Extract the (X, Y) coordinate from the center of the cell holding the provided text.  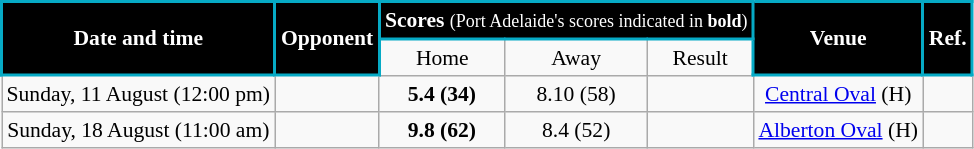
Sunday, 18 August (11:00 am) (139, 130)
Home (442, 57)
Ref. (948, 39)
Opponent (327, 39)
Alberton Oval (H) (838, 130)
Venue (838, 39)
Date and time (139, 39)
Scores (Port Adelaide's scores indicated in bold) (566, 20)
Central Oval (H) (838, 93)
9.8 (62) (442, 130)
5.4 (34) (442, 93)
8.10 (58) (576, 93)
8.4 (52) (576, 130)
Result (701, 57)
Away (576, 57)
Sunday, 11 August (12:00 pm) (139, 93)
